Capture the cell that displays the provided text and extract its [x, y] central coordinate. 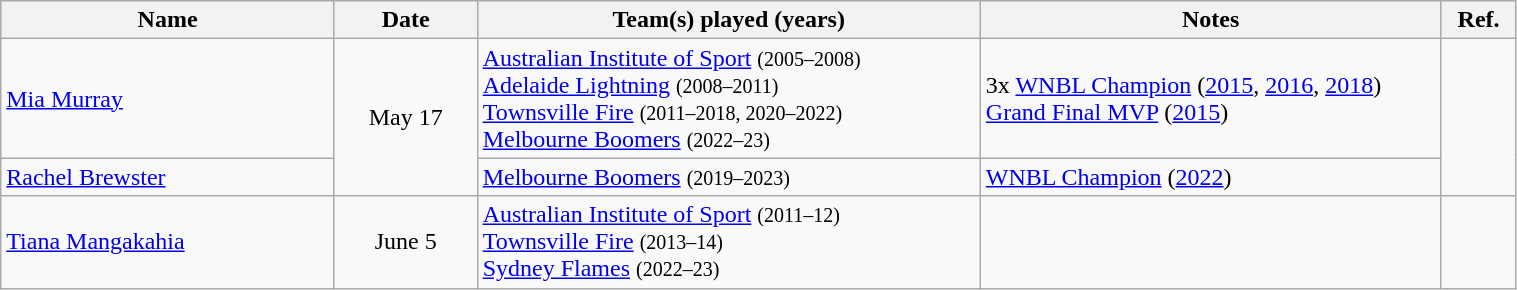
Notes [1210, 20]
Mia Murray [168, 98]
3x WNBL Champion (2015, 2016, 2018) Grand Final MVP (2015) [1210, 98]
Tiana Mangakahia [168, 242]
May 17 [406, 118]
Ref. [1478, 20]
Name [168, 20]
Date [406, 20]
WNBL Champion (2022) [1210, 177]
Team(s) played (years) [728, 20]
Melbourne Boomers (2019–2023) [728, 177]
Australian Institute of Sport (2011–12)Townsville Fire (2013–14) Sydney Flames (2022–23) [728, 242]
Australian Institute of Sport (2005–2008) Adelaide Lightning (2008–2011) Townsville Fire (2011–2018, 2020–2022) Melbourne Boomers (2022–23) [728, 98]
Rachel Brewster [168, 177]
June 5 [406, 242]
